Return [X, Y] of the center of cell containing provided text 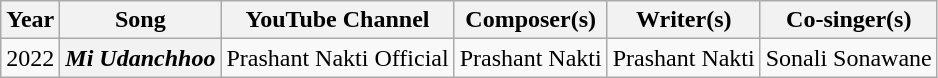
Prashant Nakti Official [338, 58]
Composer(s) [530, 20]
Sonali Sonawane [848, 58]
Co-singer(s) [848, 20]
2022 [30, 58]
Year [30, 20]
Mi Udanchhoo [140, 58]
YouTube Channel [338, 20]
Writer(s) [684, 20]
Song [140, 20]
